Determine the [x, y] coordinate at the center of the cell enclosing the given text.  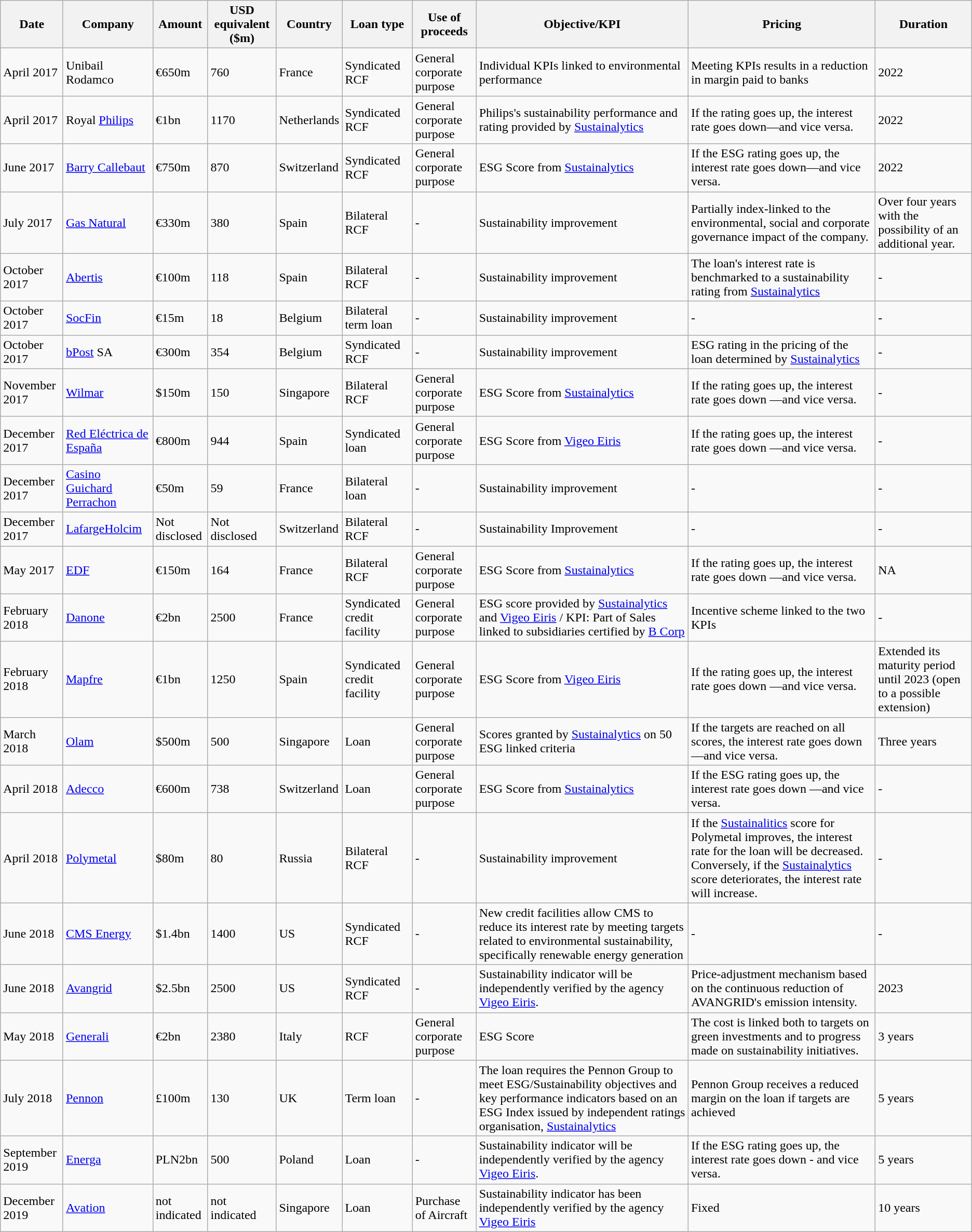
Polymetal [108, 858]
UK [309, 1098]
If the targets are reached on all scores, the interest rate goes down —and vice versa. [781, 741]
July 2018 [32, 1098]
Individual KPIs linked to environmental performance [582, 72]
USD equivalent ($m) [242, 24]
If the ESG rating goes up, the interest rate goes down —and vice versa. [781, 789]
Duration [924, 24]
18 [242, 318]
The loan's interest rate is benchmarked to a sustainability rating from Sustainalytics [781, 277]
Loan type [377, 24]
Casino Guichard Perrachon [108, 488]
Avangrid [108, 989]
Company [108, 24]
Price-adjustment mechanism based on the continuous reduction of AVANGRID's emission intensity. [781, 989]
Meeting KPIs results in a reduction in margin paid to banks [781, 72]
Term loan [377, 1098]
Pricing [781, 24]
130 [242, 1098]
ESG Score [582, 1036]
If the rating goes up, the interest rate goes down—and vice versa. [781, 120]
Red Eléctrica de España [108, 440]
Three years [924, 741]
Bilateral loan [377, 488]
Unibail Rodamco [108, 72]
Over four years with the possibility of an additional year. [924, 222]
1400 [242, 933]
CMS Energy [108, 933]
Partially index-linked to the environmental, social and corporate governance impact of the company. [781, 222]
1250 [242, 680]
€330m [180, 222]
March 2018 [32, 741]
164 [242, 570]
Barry Callebaut [108, 168]
€150m [180, 570]
Netherlands [309, 120]
SocFin [108, 318]
Date [32, 24]
Pennon Group receives a reduced margin on the loan if targets are achieved [781, 1098]
760 [242, 72]
10 years [924, 1208]
Gas Natural [108, 222]
€750m [180, 168]
ESG score provided by Sustainalytics and Vigeo Eiris / KPI: Part of Sales linked to subsidiaries certified by B Corp [582, 618]
118 [242, 277]
Adecco [108, 789]
Wilmar [108, 392]
Syndicated loan [377, 440]
Poland [309, 1160]
May 2017 [32, 570]
September 2019 [32, 1160]
354 [242, 352]
$2.5bn [180, 989]
Amount [180, 24]
1170 [242, 120]
Philips's sustainability performance and rating provided by Sustainalytics [582, 120]
ESG rating in the pricing of the loan determined by Sustainalytics [781, 352]
Incentive scheme linked to the two KPIs [781, 618]
2380 [242, 1036]
€100m [180, 277]
Generali [108, 1036]
€15m [180, 318]
Danone [108, 618]
Olam [108, 741]
PLN2bn [180, 1160]
Country [309, 24]
If the ESG rating goes up, the interest rate goes down—and vice versa. [781, 168]
Bilateral term loan [377, 318]
€600m [180, 789]
€50m [180, 488]
December 2019 [32, 1208]
Extended its maturity period until 2023 (open to a possible extension) [924, 680]
Sustainability Improvement [582, 529]
Avation [108, 1208]
June 2017 [32, 168]
Italy [309, 1036]
€800m [180, 440]
€300m [180, 352]
Energa [108, 1160]
Sustainability indicator has been independently verified by the agency Vigeo Eiris [582, 1208]
80 [242, 858]
150 [242, 392]
May 2018 [32, 1036]
3 years [924, 1036]
The cost is linked both to targets on green investments and to progress made on sustainability initiatives. [781, 1036]
Purchase of Aircraft [444, 1208]
380 [242, 222]
£100m [180, 1098]
July 2017 [32, 222]
$150m [180, 392]
59 [242, 488]
944 [242, 440]
€650m [180, 72]
November 2017 [32, 392]
$500m [180, 741]
Use of proceeds [444, 24]
$1.4bn [180, 933]
If the ESG rating goes up, the interest rate goes down - and vice versa. [781, 1160]
Scores granted by Sustainalytics on 50 ESG linked criteria [582, 741]
870 [242, 168]
Objective/KPI [582, 24]
Abertis [108, 277]
LafargeHolcim [108, 529]
Russia [309, 858]
NA [924, 570]
Pennon [108, 1098]
2023 [924, 989]
RCF [377, 1036]
Fixed [781, 1208]
EDF [108, 570]
738 [242, 789]
$80m [180, 858]
Mapfre [108, 680]
Royal Philips [108, 120]
bPost SA [108, 352]
